Scan for the cell matching the given text and deliver its (X, Y) coordinate at center. 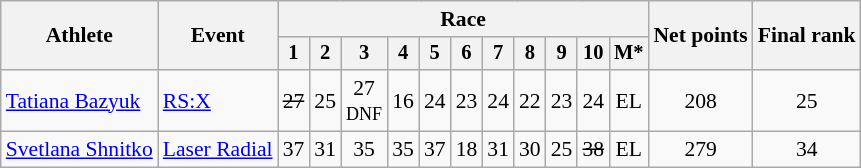
3 (364, 54)
38 (593, 150)
2 (325, 54)
5 (435, 54)
279 (700, 150)
9 (562, 54)
Tatiana Bazyuk (80, 100)
1 (294, 54)
Event (218, 36)
Laser Radial (218, 150)
27DNF (364, 100)
Athlete (80, 36)
10 (593, 54)
Net points (700, 36)
18 (467, 150)
RS:X (218, 100)
6 (467, 54)
208 (700, 100)
M* (628, 54)
4 (403, 54)
Race (464, 19)
34 (807, 150)
8 (530, 54)
7 (498, 54)
Svetlana Shnitko (80, 150)
27 (294, 100)
16 (403, 100)
Final rank (807, 36)
22 (530, 100)
30 (530, 150)
